Find where the given text appears and provide that cell's center as [X, Y] coordinate. 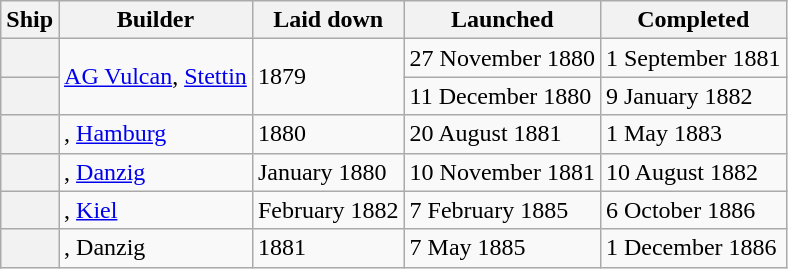
20 August 1881 [502, 134]
January 1880 [328, 172]
1881 [328, 248]
1 September 1881 [693, 58]
, Hamburg [156, 134]
7 May 1885 [502, 248]
1879 [328, 77]
11 December 1880 [502, 96]
Completed [693, 20]
Builder [156, 20]
1 December 1886 [693, 248]
7 February 1885 [502, 210]
February 1882 [328, 210]
10 November 1881 [502, 172]
Launched [502, 20]
Ship [30, 20]
27 November 1880 [502, 58]
1 May 1883 [693, 134]
1880 [328, 134]
AG Vulcan, Stettin [156, 77]
10 August 1882 [693, 172]
6 October 1886 [693, 210]
9 January 1882 [693, 96]
, Kiel [156, 210]
Laid down [328, 20]
